Find where the given text appears and provide that cell's center as (x, y) coordinate. 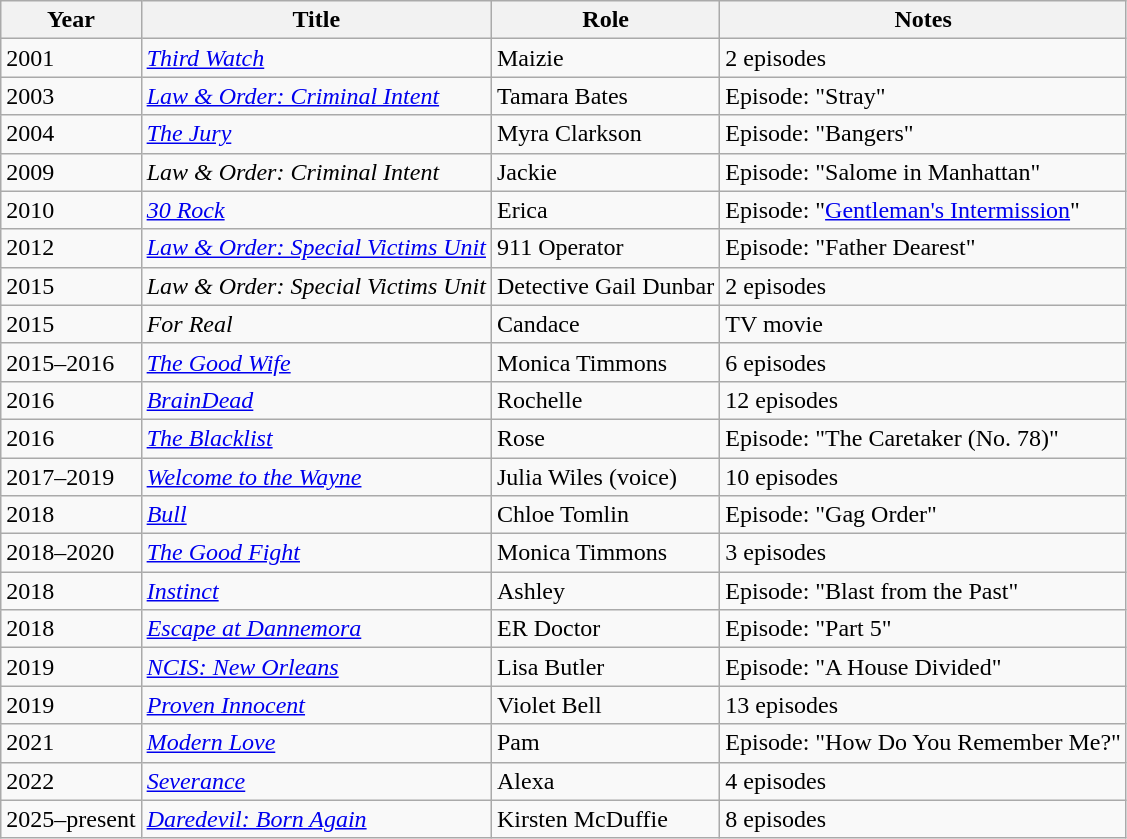
Daredevil: Born Again (316, 819)
2015–2016 (71, 362)
2003 (71, 96)
2009 (71, 172)
Julia Wiles (voice) (605, 477)
2012 (71, 248)
The Blacklist (316, 438)
Welcome to the Wayne (316, 477)
Escape at Dannemora (316, 629)
Episode: "Salome in Manhattan" (924, 172)
Erica (605, 210)
The Good Wife (316, 362)
Third Watch (316, 58)
NCIS: New Orleans (316, 667)
Role (605, 20)
Episode: "A House Divided" (924, 667)
30 Rock (316, 210)
The Jury (316, 134)
2017–2019 (71, 477)
Modern Love (316, 743)
Episode: "Stray" (924, 96)
Lisa Butler (605, 667)
Kirsten McDuffie (605, 819)
Episode: "Father Dearest" (924, 248)
Rochelle (605, 400)
Pam (605, 743)
6 episodes (924, 362)
2010 (71, 210)
Episode: "Blast from the Past" (924, 591)
Proven Innocent (316, 705)
For Real (316, 324)
The Good Fight (316, 553)
2022 (71, 781)
Ashley (605, 591)
Episode: "How Do You Remember Me?" (924, 743)
Detective Gail Dunbar (605, 286)
911 Operator (605, 248)
Maizie (605, 58)
Tamara Bates (605, 96)
Rose (605, 438)
3 episodes (924, 553)
2025–present (71, 819)
Episode: "Part 5" (924, 629)
Instinct (316, 591)
Episode: "Gentleman's Intermission" (924, 210)
2018–2020 (71, 553)
2004 (71, 134)
Episode: "Bangers" (924, 134)
Myra Clarkson (605, 134)
2021 (71, 743)
Episode: "The Caretaker (No. 78)" (924, 438)
13 episodes (924, 705)
Bull (316, 515)
4 episodes (924, 781)
Alexa (605, 781)
10 episodes (924, 477)
Year (71, 20)
Notes (924, 20)
Episode: "Gag Order" (924, 515)
ER Doctor (605, 629)
8 episodes (924, 819)
Title (316, 20)
Severance (316, 781)
2001 (71, 58)
BrainDead (316, 400)
Chloe Tomlin (605, 515)
Jackie (605, 172)
12 episodes (924, 400)
Candace (605, 324)
TV movie (924, 324)
Violet Bell (605, 705)
